Detect which cell encompasses the target text, then output its (X, Y) center coordinate. 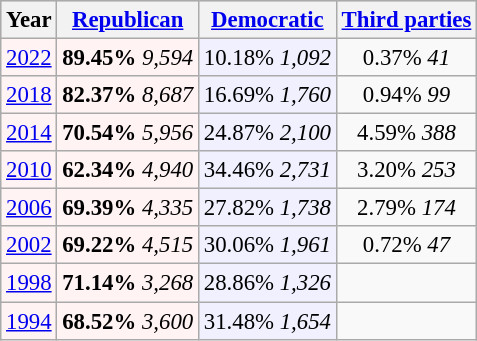
0.37% 41 (406, 58)
Republican (128, 20)
16.69% 1,760 (267, 95)
1998 (29, 283)
27.82% 1,738 (267, 208)
Year (29, 20)
31.48% 1,654 (267, 321)
71.14% 3,268 (128, 283)
70.54% 5,956 (128, 133)
69.22% 4,515 (128, 245)
30.06% 1,961 (267, 245)
Third parties (406, 20)
62.34% 4,940 (128, 170)
28.86% 1,326 (267, 283)
24.87% 2,100 (267, 133)
2014 (29, 133)
3.20% 253 (406, 170)
1994 (29, 321)
10.18% 1,092 (267, 58)
4.59% 388 (406, 133)
0.94% 99 (406, 95)
2.79% 174 (406, 208)
2022 (29, 58)
69.39% 4,335 (128, 208)
2006 (29, 208)
34.46% 2,731 (267, 170)
82.37% 8,687 (128, 95)
2010 (29, 170)
68.52% 3,600 (128, 321)
2002 (29, 245)
0.72% 47 (406, 245)
2018 (29, 95)
89.45% 9,594 (128, 58)
Democratic (267, 20)
